Identify which cell holds the provided text, then report its [X, Y] central coordinate. 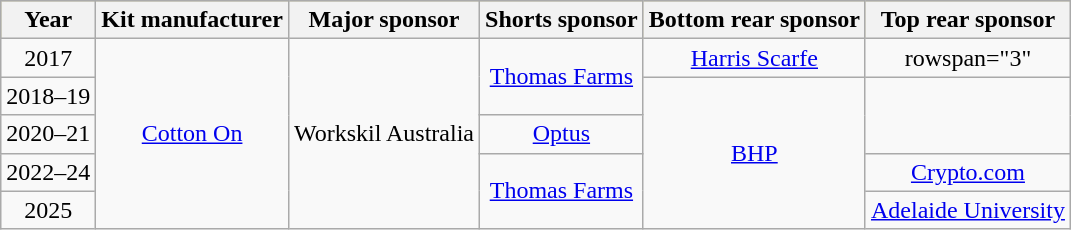
BHP [754, 153]
Shorts sponsor [562, 20]
2017 [48, 58]
2018–19 [48, 96]
Crypto.com [968, 172]
rowspan="3" [968, 58]
2025 [48, 210]
2020–21 [48, 134]
Kit manufacturer [192, 20]
Optus [562, 134]
Workskil Australia [384, 134]
Year [48, 20]
Top rear sponsor [968, 20]
2022–24 [48, 172]
Major sponsor [384, 20]
Harris Scarfe [754, 58]
Bottom rear sponsor [754, 20]
Cotton On [192, 134]
Adelaide University [968, 210]
